Determine the [X, Y] coordinate at the center of the cell enclosing the given text.  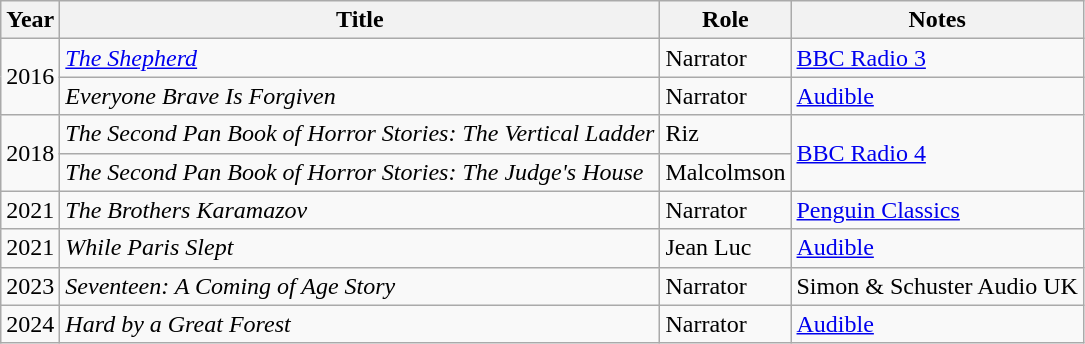
While Paris Slept [360, 248]
The Shepherd [360, 58]
Penguin Classics [937, 210]
The Brothers Karamazov [360, 210]
Title [360, 20]
Malcolmson [726, 172]
Simon & Schuster Audio UK [937, 286]
Role [726, 20]
Riz [726, 134]
2024 [30, 324]
BBC Radio 4 [937, 153]
Year [30, 20]
The Second Pan Book of Horror Stories: The Judge's House [360, 172]
Notes [937, 20]
2023 [30, 286]
2018 [30, 153]
The Second Pan Book of Horror Stories: The Vertical Ladder [360, 134]
BBC Radio 3 [937, 58]
Seventeen: A Coming of Age Story [360, 286]
Everyone Brave Is Forgiven [360, 96]
Hard by a Great Forest [360, 324]
Jean Luc [726, 248]
2016 [30, 77]
